Find where the given text appears and provide that cell's center as (X, Y) coordinate. 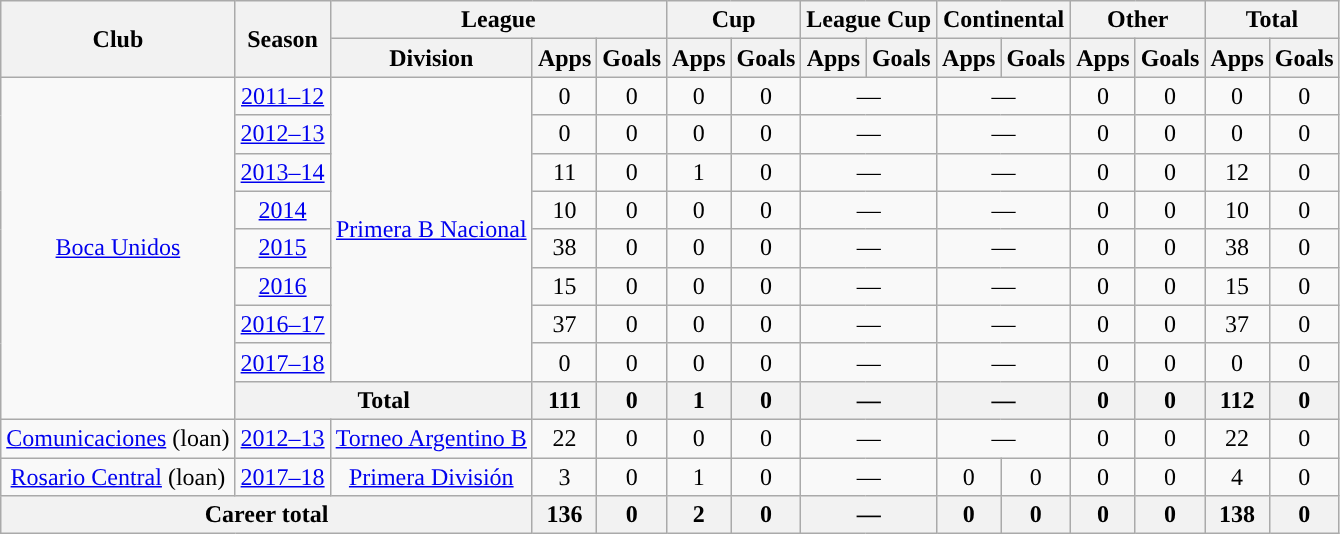
Boca Unidos (118, 248)
Primera B Nacional (431, 229)
2011–12 (282, 96)
2 (699, 515)
Club (118, 39)
League (498, 20)
2016–17 (282, 324)
2013–14 (282, 172)
Continental (1004, 20)
Primera División (431, 477)
112 (1237, 400)
2014 (282, 210)
2016 (282, 286)
111 (564, 400)
3 (564, 477)
4 (1237, 477)
Torneo Argentino B (431, 438)
League Cup (869, 20)
138 (1237, 515)
Career total (267, 515)
Other (1138, 20)
2015 (282, 248)
Rosario Central (loan) (118, 477)
Division (431, 58)
Comunicaciones (loan) (118, 438)
12 (1237, 172)
11 (564, 172)
136 (564, 515)
Season (282, 39)
Cup (734, 20)
